Identify which cell holds the provided text, then report its (x, y) central coordinate. 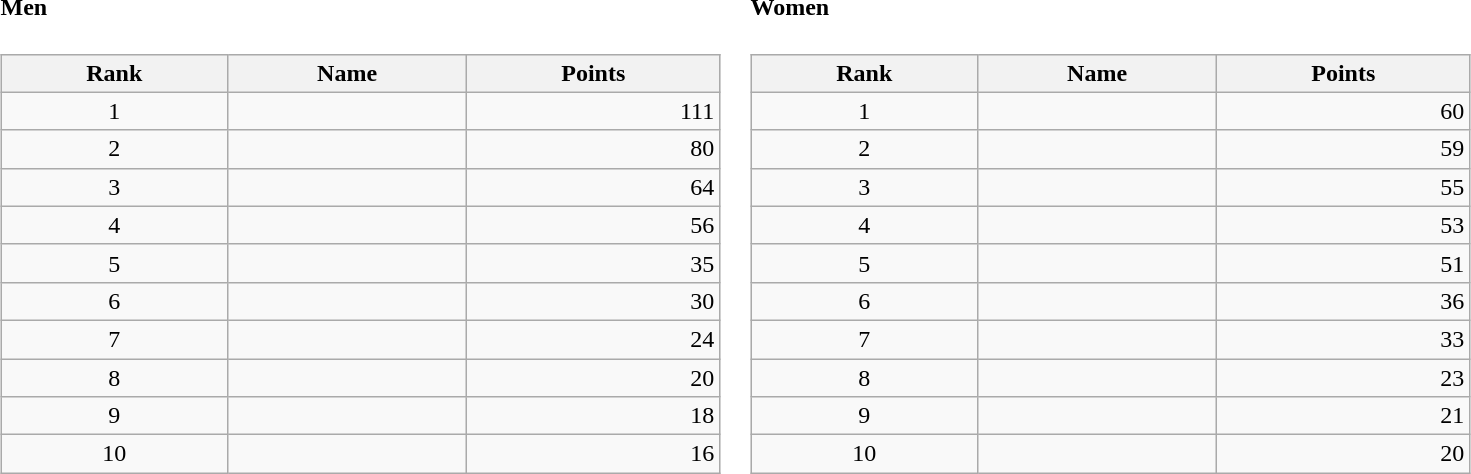
56 (594, 225)
53 (1344, 225)
64 (594, 187)
55 (1344, 187)
18 (594, 416)
16 (594, 454)
33 (1344, 339)
35 (594, 263)
51 (1344, 263)
21 (1344, 416)
60 (1344, 111)
23 (1344, 378)
80 (594, 149)
30 (594, 301)
111 (594, 111)
36 (1344, 301)
59 (1344, 149)
24 (594, 339)
